Capture the cell that displays the provided text and extract its (x, y) central coordinate. 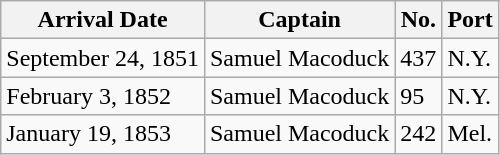
Port (470, 20)
September 24, 1851 (103, 58)
95 (418, 96)
242 (418, 134)
No. (418, 20)
January 19, 1853 (103, 134)
February 3, 1852 (103, 96)
Captain (299, 20)
437 (418, 58)
Arrival Date (103, 20)
Mel. (470, 134)
